Output the [X, Y] coordinate of the center of the cell containing the given text.  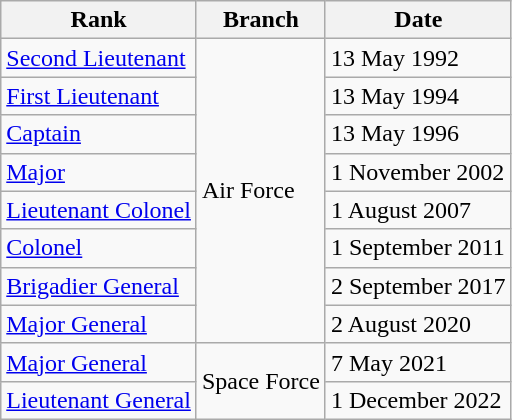
13 May 1992 [418, 58]
Captain [99, 134]
13 May 1994 [418, 96]
Space Force [260, 381]
1 December 2022 [418, 400]
Colonel [99, 248]
2 August 2020 [418, 324]
1 September 2011 [418, 248]
Rank [99, 20]
1 August 2007 [418, 210]
2 September 2017 [418, 286]
Air Force [260, 191]
13 May 1996 [418, 134]
7 May 2021 [418, 362]
Branch [260, 20]
Second Lieutenant [99, 58]
First Lieutenant [99, 96]
Date [418, 20]
Major [99, 172]
Lieutenant Colonel [99, 210]
Lieutenant General [99, 400]
Brigadier General [99, 286]
1 November 2002 [418, 172]
